Locate the cell with the specified text and output its [X, Y] center coordinate. 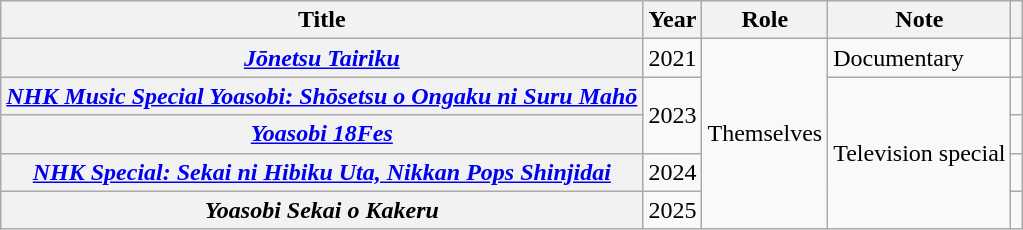
2025 [672, 210]
Role [765, 20]
Year [672, 20]
NHK Special: Sekai ni Hibiku Uta, Nikkan Pops Shinjidai [322, 172]
Title [322, 20]
Note [920, 20]
Television special [920, 153]
2024 [672, 172]
Themselves [765, 134]
Documentary [920, 58]
Yoasobi Sekai o Kakeru [322, 210]
2021 [672, 58]
Yoasobi 18Fes [322, 134]
Jōnetsu Tairiku [322, 58]
2023 [672, 115]
NHK Music Special Yoasobi: Shōsetsu o Ongaku ni Suru Mahō [322, 96]
